Search for the cell housing the specified text and yield its (X, Y) center coordinate. 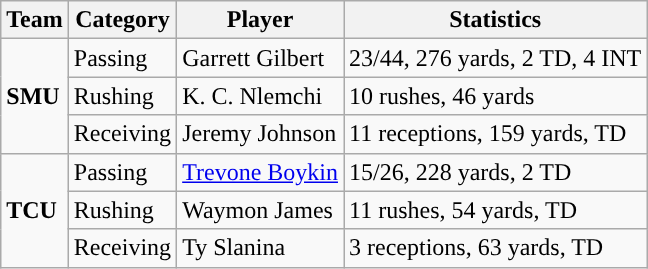
K. C. Nlemchi (260, 96)
Waymon James (260, 210)
11 receptions, 159 yards, TD (496, 134)
Garrett Gilbert (260, 58)
10 rushes, 46 yards (496, 96)
Category (122, 20)
23/44, 276 yards, 2 TD, 4 INT (496, 58)
15/26, 228 yards, 2 TD (496, 172)
Jeremy Johnson (260, 134)
TCU (35, 210)
Player (260, 20)
Ty Slanina (260, 248)
11 rushes, 54 yards, TD (496, 210)
Statistics (496, 20)
Trevone Boykin (260, 172)
3 receptions, 63 yards, TD (496, 248)
SMU (35, 96)
Team (35, 20)
